Determine the [x, y] coordinate at the center of the cell enclosing the given text.  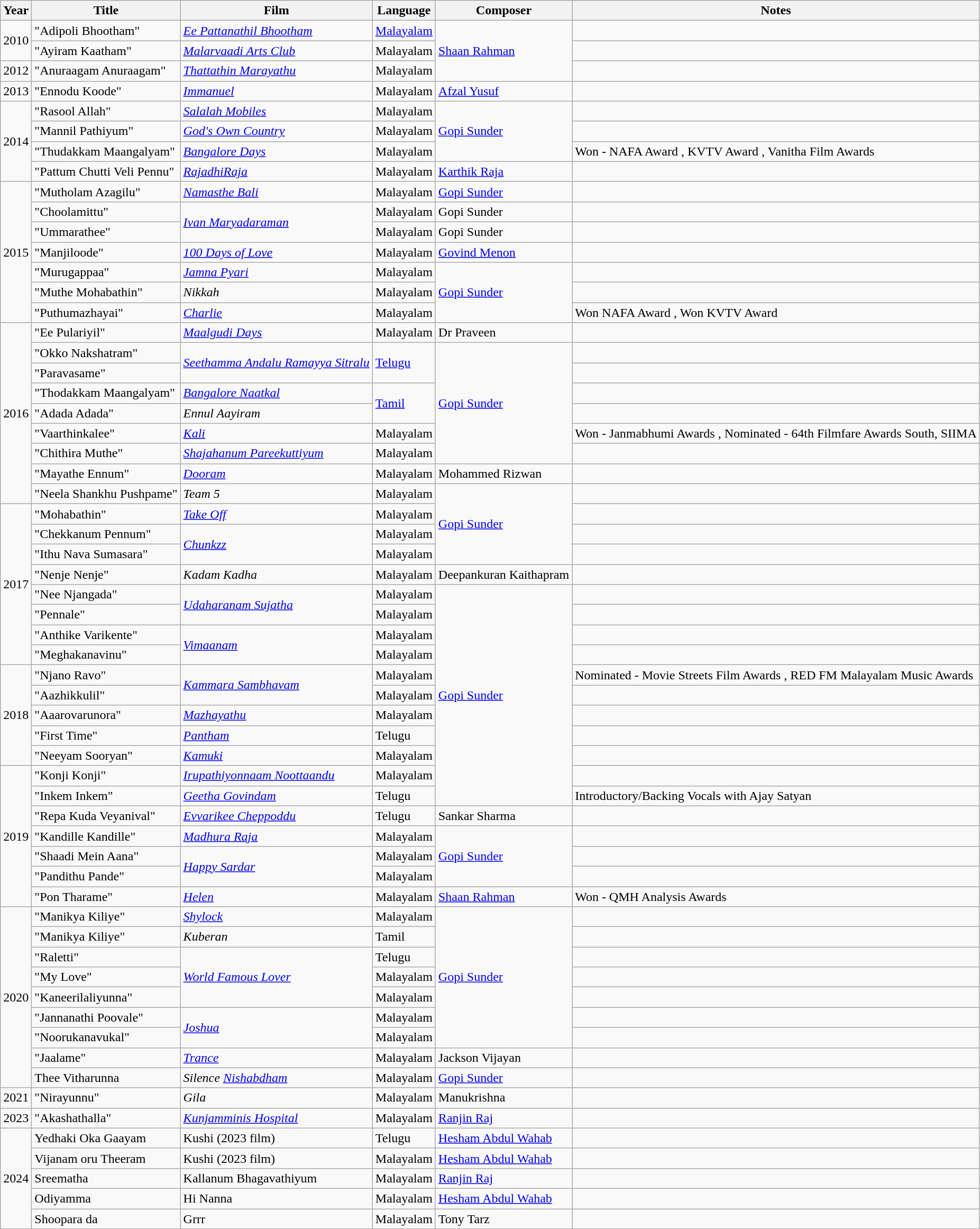
2023 [16, 1118]
Chunkzz [276, 544]
Dr Praveen [503, 333]
Tony Tarz [503, 1218]
"Vaarthinkalee" [106, 433]
"First Time" [106, 735]
Title [106, 11]
2012 [16, 71]
"Njano Ravo" [106, 675]
Vimaanam [276, 645]
"Ayiram Kaatham" [106, 51]
"Ithu Nava Sumasara" [106, 554]
"Neeyam Sooryan" [106, 755]
"Mannil Pathiyum" [106, 131]
"Jaalame" [106, 1058]
Kammara Sambhavam [276, 685]
Won - Janmabhumi Awards , Nominated - 64th Filmfare Awards South, SIIMA [776, 433]
"Puthumazhayai" [106, 313]
"Akashathalla" [106, 1118]
Govind Menon [503, 252]
"Mayathe Ennum" [106, 474]
2013 [16, 91]
"Mutholam Azagilu" [106, 192]
2018 [16, 715]
"Nenje Nenje" [106, 574]
Afzal Yusuf [503, 91]
Introductory/Backing Vocals with Ajay Satyan [776, 796]
Composer [503, 11]
Charlie [276, 313]
2014 [16, 141]
Notes [776, 11]
2020 [16, 998]
Madhura Raja [276, 836]
"Okko Nakshatram" [106, 353]
Dooram [276, 474]
"Kandille Kandille" [106, 836]
"Noorukanavukal" [106, 1037]
2010 [16, 41]
"Aazhikkulil" [106, 695]
Kallanum Bhagavathiyum [276, 1178]
Bangalore Days [276, 151]
Pantham [276, 735]
Evvarikee Cheppoddu [276, 816]
"Paravasame" [106, 373]
2019 [16, 836]
Kadam Kadha [276, 574]
Nominated - Movie Streets Film Awards , RED FM Malayalam Music Awards [776, 675]
Manukrishna [503, 1098]
Happy Sardar [276, 866]
Helen [276, 897]
"Pattum Chutti Veli Pennu" [106, 171]
Won - QMH Analysis Awards [776, 897]
World Famous Lover [276, 977]
Karthik Raja [503, 171]
"Anuraagam Anuraagam" [106, 71]
Nikkah [276, 293]
Salalah Mobiles [276, 111]
Language [404, 11]
Take Off [276, 514]
Gila [276, 1098]
Jackson Vijayan [503, 1058]
2016 [16, 414]
2017 [16, 584]
2015 [16, 252]
God's Own Country [276, 131]
"Manjiloode" [106, 252]
"Chithira Muthe" [106, 453]
Silence Nishabdham [276, 1078]
2021 [16, 1098]
Kunjamminis Hospital [276, 1118]
Shylock [276, 917]
"Nee Njangada" [106, 595]
Jamna Pyari [276, 272]
"Inkem Inkem" [106, 796]
"Repa Kuda Veyanival" [106, 816]
Seethamma Andalu Ramayya Sitralu [276, 363]
2024 [16, 1178]
Film [276, 11]
"Thudakkam Maangalyam" [106, 151]
"Thodakkam Maangalyam" [106, 393]
Udaharanam Sujatha [276, 605]
Grrr [276, 1218]
Thee Vitharunna [106, 1078]
Team 5 [276, 494]
"Anthike Varikente" [106, 635]
Geetha Govindam [276, 796]
Hi Nanna [276, 1198]
Won NAFA Award , Won KVTV Award [776, 313]
Ee Pattanathil Bhootham [276, 31]
Irupathiyonnaam Noottaandu [276, 776]
"Raletti" [106, 957]
Ennul Aayiram [276, 413]
"Muthe Mohabathin" [106, 293]
"Nirayunnu" [106, 1098]
"Chekkanum Pennum" [106, 534]
"Rasool Allah" [106, 111]
Shajahanum Pareekuttiyum [276, 453]
RajadhiRaja [276, 171]
"Pon Tharame" [106, 897]
Sreematha [106, 1178]
"Ennodu Koode" [106, 91]
"Konji Konji" [106, 776]
Won - NAFA Award , KVTV Award , Vanitha Film Awards [776, 151]
Deepankuran Kaithapram [503, 574]
100 Days of Love [276, 252]
"Ummarathee" [106, 232]
"Meghakanavinu" [106, 655]
Bangalore Naatkal [276, 393]
Trance [276, 1058]
"Shaadi Mein Aana" [106, 856]
Shoopara da [106, 1218]
"Aaarovarunora" [106, 715]
Yedhaki Oka Gaayam [106, 1138]
Mohammed Rizwan [503, 474]
"Kaneerilaliyunna" [106, 997]
Maalgudi Days [276, 333]
Sankar Sharma [503, 816]
"Mohabathin" [106, 514]
"Pandithu Pande" [106, 876]
"My Love" [106, 977]
"Adipoli Bhootham" [106, 31]
Kuberan [276, 937]
Year [16, 11]
Joshua [276, 1027]
Odiyamma [106, 1198]
Namasthe Bali [276, 192]
"Adada Adada" [106, 413]
Malarvaadi Arts Club [276, 51]
Mazhayathu [276, 715]
Ivan Maryadaraman [276, 222]
Kamuki [276, 755]
Vijanam oru Theeram [106, 1158]
Thattathin Marayathu [276, 71]
"Choolamittu" [106, 212]
"Pennale" [106, 615]
"Jannanathi Poovale" [106, 1017]
"Neela Shankhu Pushpame" [106, 494]
"Ee Pulariyil" [106, 333]
Immanuel [276, 91]
Kali [276, 433]
"Murugappaa" [106, 272]
